Pinpoint the cell where the given text exists, returning its (X, Y) midpoint coordinate. 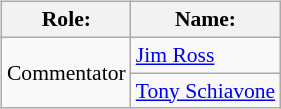
Tony Schiavone (206, 91)
Commentator (66, 72)
Jim Ross (206, 55)
Name: (206, 20)
Role: (66, 20)
